Return (x, y) of the center of cell containing provided text 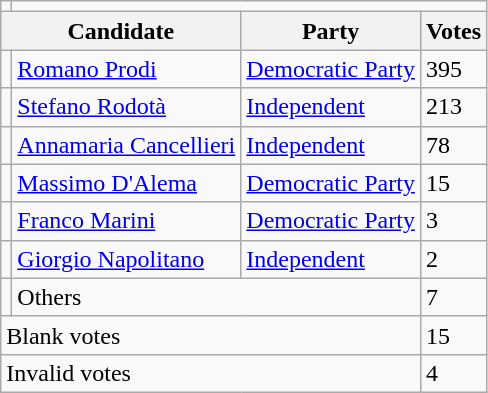
Massimo D'Alema (126, 183)
Blank votes (211, 335)
Votes (453, 31)
213 (453, 107)
Stefano Rodotà (126, 107)
Giorgio Napolitano (126, 259)
Invalid votes (211, 373)
78 (453, 145)
Romano Prodi (126, 69)
2 (453, 259)
Annamaria Cancellieri (126, 145)
4 (453, 373)
Candidate (121, 31)
Others (216, 297)
Franco Marini (126, 221)
395 (453, 69)
Party (331, 31)
3 (453, 221)
7 (453, 297)
